Capture the cell that displays the provided text and extract its [X, Y] central coordinate. 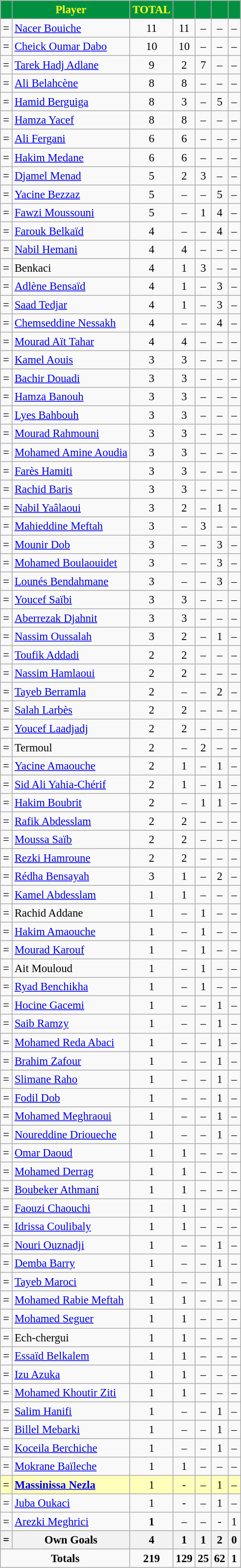
Hakim Medane [71, 157]
Ait Mouloud [71, 969]
Benkaci [71, 268]
Youcef Saïbi [71, 600]
Lyes Bahbouh [71, 415]
Farouk Belkaïd [71, 231]
Hamid Berguiga [71, 102]
Ryad Benchikha [71, 987]
Totals [65, 1559]
Saad Tedjar [71, 305]
Adlène Bensaïd [71, 286]
Aberrezak Djahnit [71, 618]
Billel Mebarki [71, 1430]
Mohamed Seguer [71, 1319]
Yacine Amaouche [71, 766]
Rezki Hamroune [71, 858]
Salah Larbès [71, 711]
Nouri Ouznadji [71, 1245]
0 [234, 1540]
Saib Ramzy [71, 1024]
Arezki Meghrici [71, 1522]
Demba Barry [71, 1263]
Hamza Yacef [71, 120]
Own Goals [71, 1540]
Omar Daoud [71, 1153]
Lounés Bendahmane [71, 581]
Brahim Zafour [71, 1061]
Hakim Amaouche [71, 932]
Fawzi Moussouni [71, 212]
9 [151, 65]
Salim Hanifi [71, 1411]
Noureddine Drioueche [71, 1134]
Mohamed Meghraoui [71, 1116]
129 [184, 1559]
Kamel Aouis [71, 360]
Faouzi Chaouchi [71, 1208]
Toufik Addadi [71, 655]
Rédha Bensayah [71, 876]
Termoul [71, 747]
Rafik Abdesslam [71, 821]
Essaïd Belkalem [71, 1356]
Mohamed Derrag [71, 1171]
Idrissa Coulibaly [71, 1227]
Tayeb Maroci [71, 1282]
Ali Fergani [71, 139]
25 [203, 1559]
Mohamed Boulaouidet [71, 563]
62 [219, 1559]
Tayeb Berramla [71, 692]
Ali Belahcène [71, 83]
Bachir Douadi [71, 379]
Chemseddine Nessakh [71, 323]
Mourad Karouf [71, 950]
Mourad Rahmouni [71, 434]
Tarek Hadj Adlane [71, 65]
Mahieddine Meftah [71, 526]
Youcef Laadjadj [71, 729]
Mourad Aït Tahar [71, 342]
Nassim Hamlaoui [71, 673]
Juba Oukaci [71, 1503]
Koceila Berchiche [71, 1448]
Mounir Dob [71, 544]
Izu Azuka [71, 1374]
Ech-chergui [71, 1337]
Player [71, 10]
Rachid Addane [71, 913]
Hakim Boubrit [71, 802]
Hamza Banouh [71, 397]
Nabil Hemani [71, 250]
219 [151, 1559]
TOTAL [151, 10]
7 [203, 65]
Sid Ali Yahia-Chérif [71, 784]
Nabil Yaâlaoui [71, 508]
Mohamed Khoutir Ziti [71, 1392]
Djamel Menad [71, 176]
Hocine Gacemi [71, 1005]
Mohamed Amine Aoudia [71, 452]
Nacer Bouiche [71, 28]
Nassim Oussalah [71, 637]
Kamel Abdesslam [71, 895]
Mohamed Reda Abaci [71, 1042]
Cheick Oumar Dabo [71, 47]
Moussa Saïb [71, 840]
Rachid Baris [71, 489]
Farès Hamiti [71, 471]
Fodil Dob [71, 1098]
Massinissa Nezla [71, 1485]
Boubeker Athmani [71, 1190]
Mohamed Rabie Meftah [71, 1300]
Yacine Bezzaz [71, 194]
Slimane Raho [71, 1079]
Mokrane Baïleche [71, 1466]
